Identify which cell holds the provided text, then report its (x, y) central coordinate. 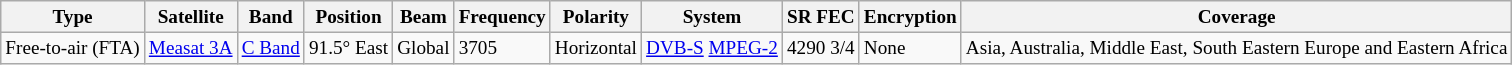
4290 3/4 (820, 48)
3705 (502, 48)
Global (424, 48)
C Band (270, 48)
Coverage (1236, 17)
Satellite (190, 17)
Asia, Australia, Middle East, South Eastern Europe and Eastern Africa (1236, 48)
DVB-S MPEG-2 (712, 48)
Polarity (596, 17)
Position (348, 17)
91.5° East (348, 48)
Encryption (910, 17)
Measat 3A (190, 48)
Frequency (502, 17)
Free-to-air (FTA) (73, 48)
SR FEC (820, 17)
Type (73, 17)
System (712, 17)
Horizontal (596, 48)
Band (270, 17)
Beam (424, 17)
None (910, 48)
